From the cell containing the given text, extract its center point as (X, Y) coordinate. 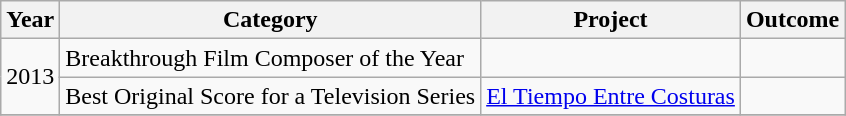
Outcome (792, 20)
El Tiempo Entre Costuras (611, 96)
Project (611, 20)
Year (30, 20)
Best Original Score for a Television Series (270, 96)
2013 (30, 77)
Breakthrough Film Composer of the Year (270, 58)
Category (270, 20)
